Capture the cell that displays the provided text and extract its [X, Y] central coordinate. 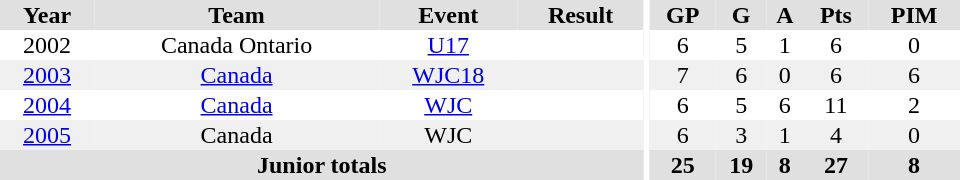
Event [448, 15]
Canada Ontario [236, 45]
Result [580, 15]
Year [47, 15]
Junior totals [322, 165]
PIM [914, 15]
3 [741, 135]
G [741, 15]
Pts [836, 15]
A [785, 15]
Team [236, 15]
19 [741, 165]
25 [682, 165]
WJC18 [448, 75]
2 [914, 105]
U17 [448, 45]
GP [682, 15]
11 [836, 105]
2005 [47, 135]
2003 [47, 75]
4 [836, 135]
2004 [47, 105]
7 [682, 75]
2002 [47, 45]
27 [836, 165]
